Return (x, y) of the center of cell containing provided text 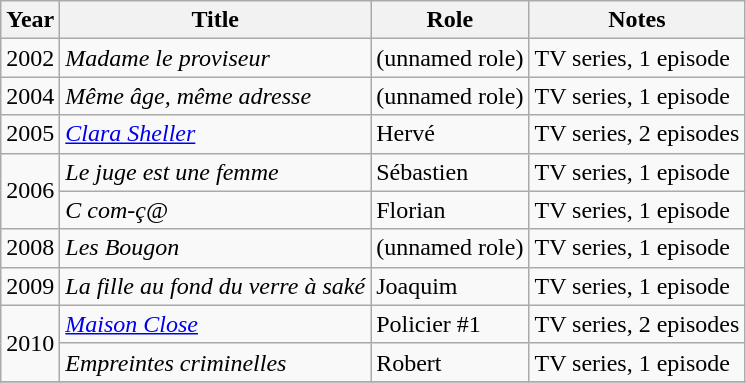
Maison Close (216, 324)
Empreintes criminelles (216, 362)
Title (216, 20)
2008 (30, 248)
2009 (30, 286)
2005 (30, 134)
Madame le proviseur (216, 58)
Role (450, 20)
2002 (30, 58)
2006 (30, 191)
Joaquim (450, 286)
Sébastien (450, 172)
La fille au fond du verre à saké (216, 286)
2010 (30, 343)
Le juge est une femme (216, 172)
Hervé (450, 134)
C com-ç@ (216, 210)
Les Bougon (216, 248)
Robert (450, 362)
2004 (30, 96)
Policier #1 (450, 324)
Year (30, 20)
Florian (450, 210)
Même âge, même adresse (216, 96)
Clara Sheller (216, 134)
Notes (637, 20)
